Provide the [X, Y] coordinate of the cell's center where the given text is located.  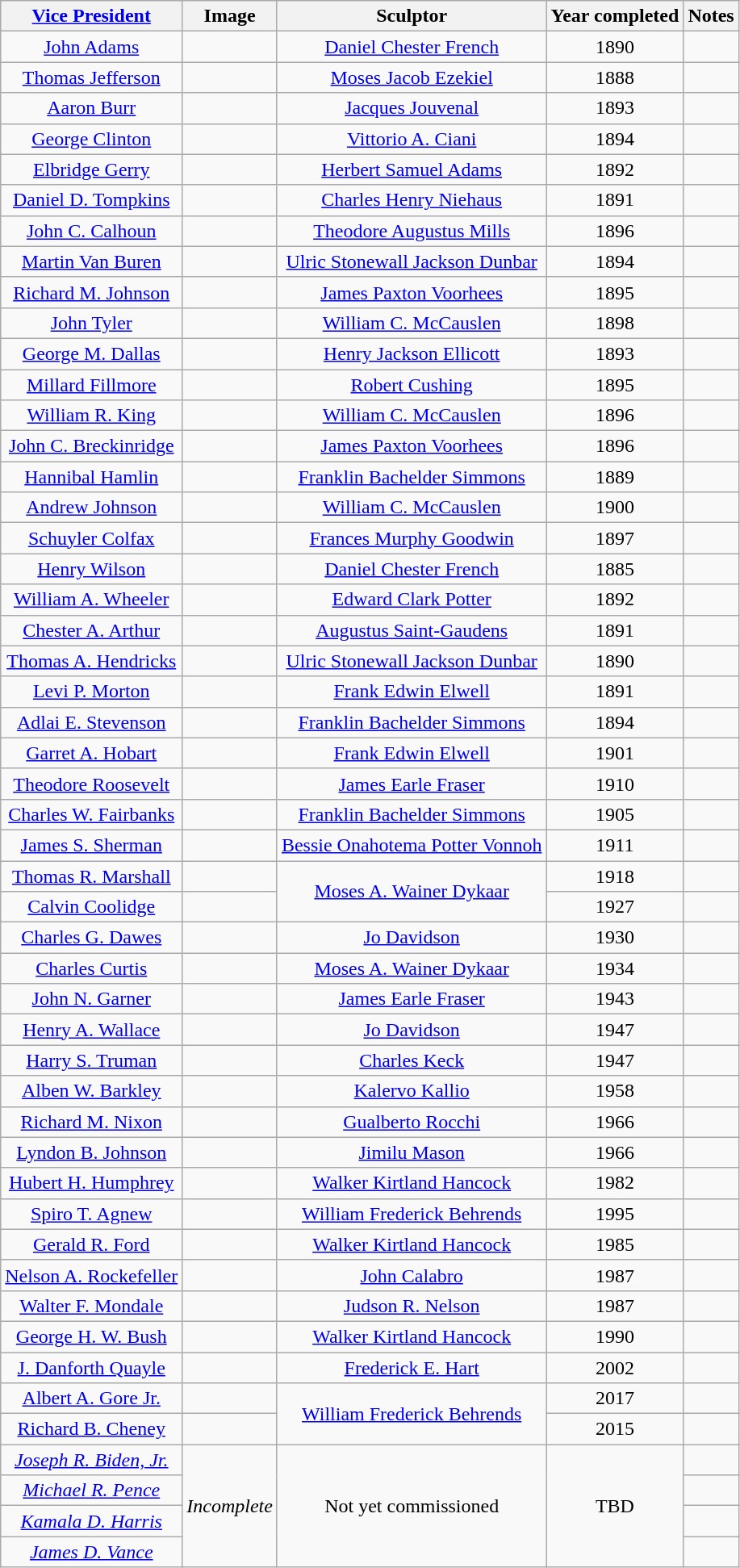
1910 [615, 784]
1901 [615, 753]
2017 [615, 1399]
Vittorio A. Ciani [412, 139]
Robert Cushing [412, 385]
1905 [615, 814]
William R. King [92, 416]
1995 [615, 1214]
Image [230, 16]
Jacques Jouvenal [412, 108]
Sculptor [412, 16]
2015 [615, 1429]
Charles Curtis [92, 968]
George H. W. Bush [92, 1336]
Kalervo Kallio [412, 1091]
Frederick E. Hart [412, 1368]
Michael R. Pence [92, 1491]
John Adams [92, 47]
TBD [615, 1506]
Thomas A. Hendricks [92, 661]
Kamala D. Harris [92, 1521]
John N. Garner [92, 999]
1934 [615, 968]
James S. Sherman [92, 845]
John Tyler [92, 323]
Joseph R. Biden, Jr. [92, 1460]
Millard Fillmore [92, 385]
Henry A. Wallace [92, 1030]
Herbert Samuel Adams [412, 169]
Notes [711, 16]
1930 [615, 938]
Adlai E. Stevenson [92, 722]
Henry Jackson Ellicott [412, 353]
1911 [615, 845]
Charles G. Dawes [92, 938]
Jimilu Mason [412, 1152]
Edward Clark Potter [412, 600]
Walter F. Mondale [92, 1306]
Frances Murphy Goodwin [412, 538]
Schuyler Colfax [92, 538]
1897 [615, 538]
John Calabro [412, 1275]
Henry Wilson [92, 569]
Richard M. Johnson [92, 292]
Year completed [615, 16]
1888 [615, 77]
Elbridge Gerry [92, 169]
Richard M. Nixon [92, 1122]
Charles Keck [412, 1060]
1982 [615, 1183]
1889 [615, 477]
1918 [615, 876]
1900 [615, 508]
J. Danforth Quayle [92, 1368]
1958 [615, 1091]
Thomas R. Marshall [92, 876]
Garret A. Hobart [92, 753]
Hannibal Hamlin [92, 477]
Vice President [92, 16]
Gerald R. Ford [92, 1244]
1885 [615, 569]
Charles Henry Niehaus [412, 200]
Spiro T. Agnew [92, 1214]
Theodore Augustus Mills [412, 231]
Richard B. Cheney [92, 1429]
Calvin Coolidge [92, 907]
Moses Jacob Ezekiel [412, 77]
Charles W. Fairbanks [92, 814]
Albert A. Gore Jr. [92, 1399]
1927 [615, 907]
Harry S. Truman [92, 1060]
2002 [615, 1368]
1898 [615, 323]
John C. Calhoun [92, 231]
Not yet commissioned [412, 1506]
Augustus Saint-Gaudens [412, 630]
Lyndon B. Johnson [92, 1152]
1990 [615, 1336]
Chester A. Arthur [92, 630]
John C. Breckinridge [92, 446]
George M. Dallas [92, 353]
William A. Wheeler [92, 600]
Martin Van Buren [92, 261]
Alben W. Barkley [92, 1091]
Andrew Johnson [92, 508]
Hubert H. Humphrey [92, 1183]
Aaron Burr [92, 108]
Judson R. Nelson [412, 1306]
Incomplete [230, 1506]
1943 [615, 999]
Nelson A. Rockefeller [92, 1275]
Daniel D. Tompkins [92, 200]
Thomas Jefferson [92, 77]
1985 [615, 1244]
Theodore Roosevelt [92, 784]
Gualberto Rocchi [412, 1122]
George Clinton [92, 139]
James D. Vance [92, 1552]
Bessie Onahotema Potter Vonnoh [412, 845]
Levi P. Morton [92, 692]
